Scan for the cell matching the given text and deliver its (x, y) coordinate at center. 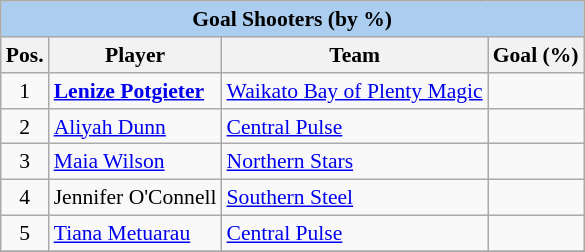
Player (136, 55)
Tiana Metuarau (136, 233)
3 (25, 162)
Northern Stars (355, 162)
4 (25, 197)
Pos. (25, 55)
2 (25, 126)
Waikato Bay of Plenty Magic (355, 91)
Southern Steel (355, 197)
Goal (%) (536, 55)
Lenize Potgieter (136, 91)
Jennifer O'Connell (136, 197)
Maia Wilson (136, 162)
Team (355, 55)
Goal Shooters (by %) (292, 19)
5 (25, 233)
Aliyah Dunn (136, 126)
1 (25, 91)
